Return the (x, y) coordinate for the center point of the cell that contains the specified text.  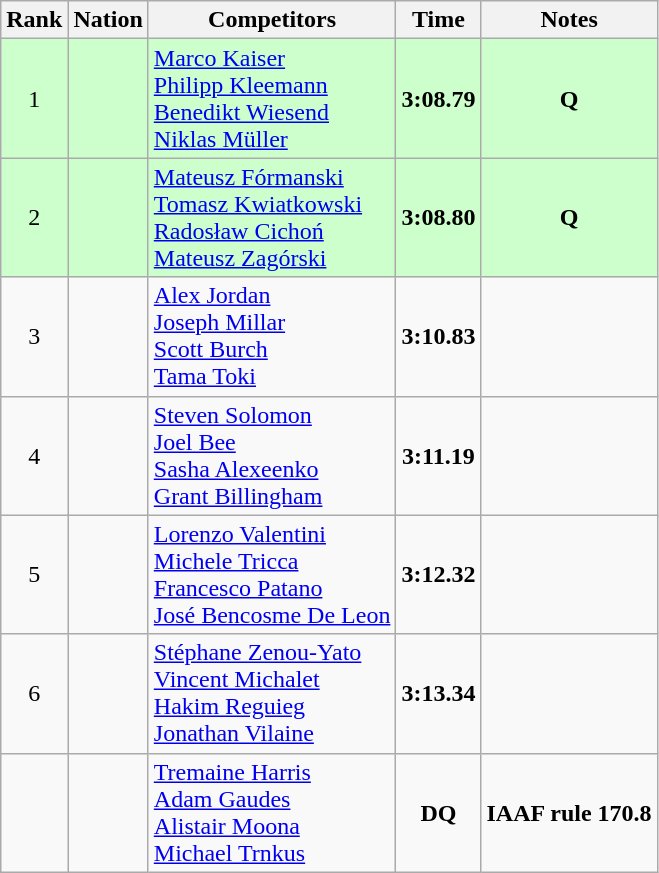
Competitors (272, 20)
Marco KaiserPhilipp KleemannBenedikt WiesendNiklas Müller (272, 98)
3:08.80 (438, 218)
Alex JordanJoseph MillarScott BurchTama Toki (272, 336)
3:10.83 (438, 336)
IAAF rule 170.8 (569, 812)
3:12.32 (438, 574)
2 (34, 218)
Rank (34, 20)
3:11.19 (438, 456)
4 (34, 456)
5 (34, 574)
Tremaine HarrisAdam GaudesAlistair MoonaMichael Trnkus (272, 812)
3:08.79 (438, 98)
Lorenzo ValentiniMichele TriccaFrancesco PatanoJosé Bencosme De Leon (272, 574)
Nation (108, 20)
Time (438, 20)
Mateusz FórmanskiTomasz KwiatkowskiRadosław CichońMateusz Zagórski (272, 218)
Steven SolomonJoel BeeSasha AlexeenkoGrant Billingham (272, 456)
3 (34, 336)
1 (34, 98)
Stéphane Zenou-YatoVincent MichaletHakim ReguiegJonathan Vilaine (272, 694)
6 (34, 694)
DQ (438, 812)
3:13.34 (438, 694)
Notes (569, 20)
